Extract the (X, Y) coordinate from the center of the cell holding the provided text.  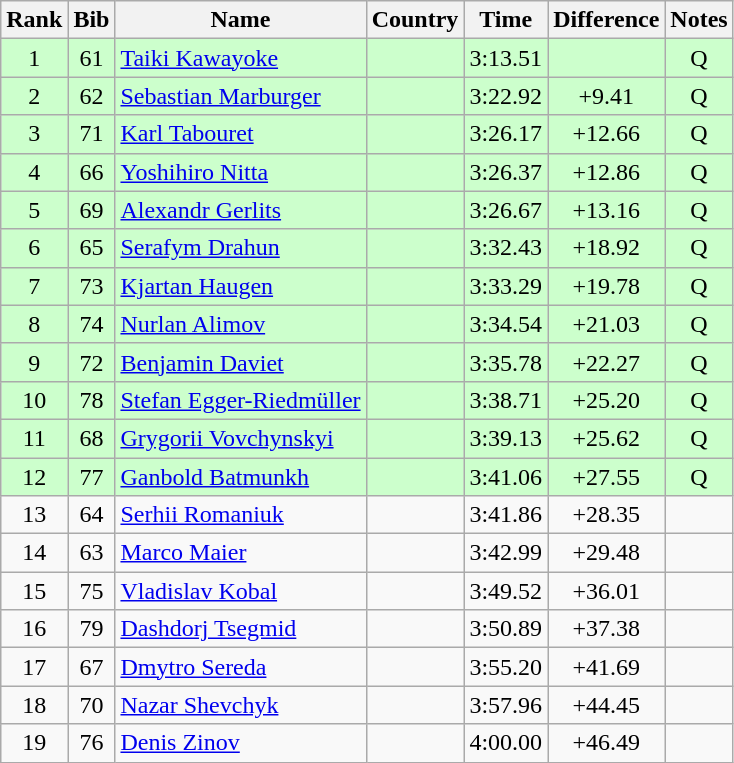
3:32.43 (506, 248)
3:13.51 (506, 58)
3:35.78 (506, 362)
3:41.86 (506, 515)
Grygorii Vovchynskyi (240, 438)
16 (34, 629)
Rank (34, 20)
3:33.29 (506, 286)
11 (34, 438)
+28.35 (606, 515)
Taiki Kawayoke (240, 58)
64 (92, 515)
+37.38 (606, 629)
Time (506, 20)
4 (34, 172)
+29.48 (606, 553)
+19.78 (606, 286)
19 (34, 743)
14 (34, 553)
6 (34, 248)
+9.41 (606, 96)
10 (34, 400)
3:26.67 (506, 210)
Benjamin Daviet (240, 362)
4:00.00 (506, 743)
+25.20 (606, 400)
+41.69 (606, 667)
Alexandr Gerlits (240, 210)
3:34.54 (506, 324)
Notes (699, 20)
3:26.37 (506, 172)
Difference (606, 20)
Stefan Egger-Riedmüller (240, 400)
Karl Tabouret (240, 134)
Vladislav Kobal (240, 591)
Kjartan Haugen (240, 286)
70 (92, 705)
Yoshihiro Nitta (240, 172)
3:50.89 (506, 629)
12 (34, 477)
Marco Maier (240, 553)
1 (34, 58)
69 (92, 210)
Serhii Romaniuk (240, 515)
Dashdorj Tsegmid (240, 629)
3:26.17 (506, 134)
7 (34, 286)
Ganbold Batmunkh (240, 477)
+46.49 (606, 743)
Nurlan Alimov (240, 324)
+27.55 (606, 477)
+13.16 (606, 210)
+36.01 (606, 591)
+12.66 (606, 134)
3:55.20 (506, 667)
71 (92, 134)
72 (92, 362)
+21.03 (606, 324)
+12.86 (606, 172)
77 (92, 477)
74 (92, 324)
75 (92, 591)
Sebastian Marburger (240, 96)
Nazar Shevchyk (240, 705)
+25.62 (606, 438)
2 (34, 96)
3:38.71 (506, 400)
79 (92, 629)
+18.92 (606, 248)
73 (92, 286)
18 (34, 705)
3:57.96 (506, 705)
67 (92, 667)
68 (92, 438)
Denis Zinov (240, 743)
+22.27 (606, 362)
3:49.52 (506, 591)
15 (34, 591)
13 (34, 515)
8 (34, 324)
5 (34, 210)
3:39.13 (506, 438)
Name (240, 20)
3 (34, 134)
3:41.06 (506, 477)
61 (92, 58)
3:22.92 (506, 96)
9 (34, 362)
3:42.99 (506, 553)
62 (92, 96)
66 (92, 172)
65 (92, 248)
76 (92, 743)
17 (34, 667)
Country (415, 20)
+44.45 (606, 705)
63 (92, 553)
Dmytro Sereda (240, 667)
Serafym Drahun (240, 248)
78 (92, 400)
Bib (92, 20)
